Return [X, Y] of the center of cell containing provided text 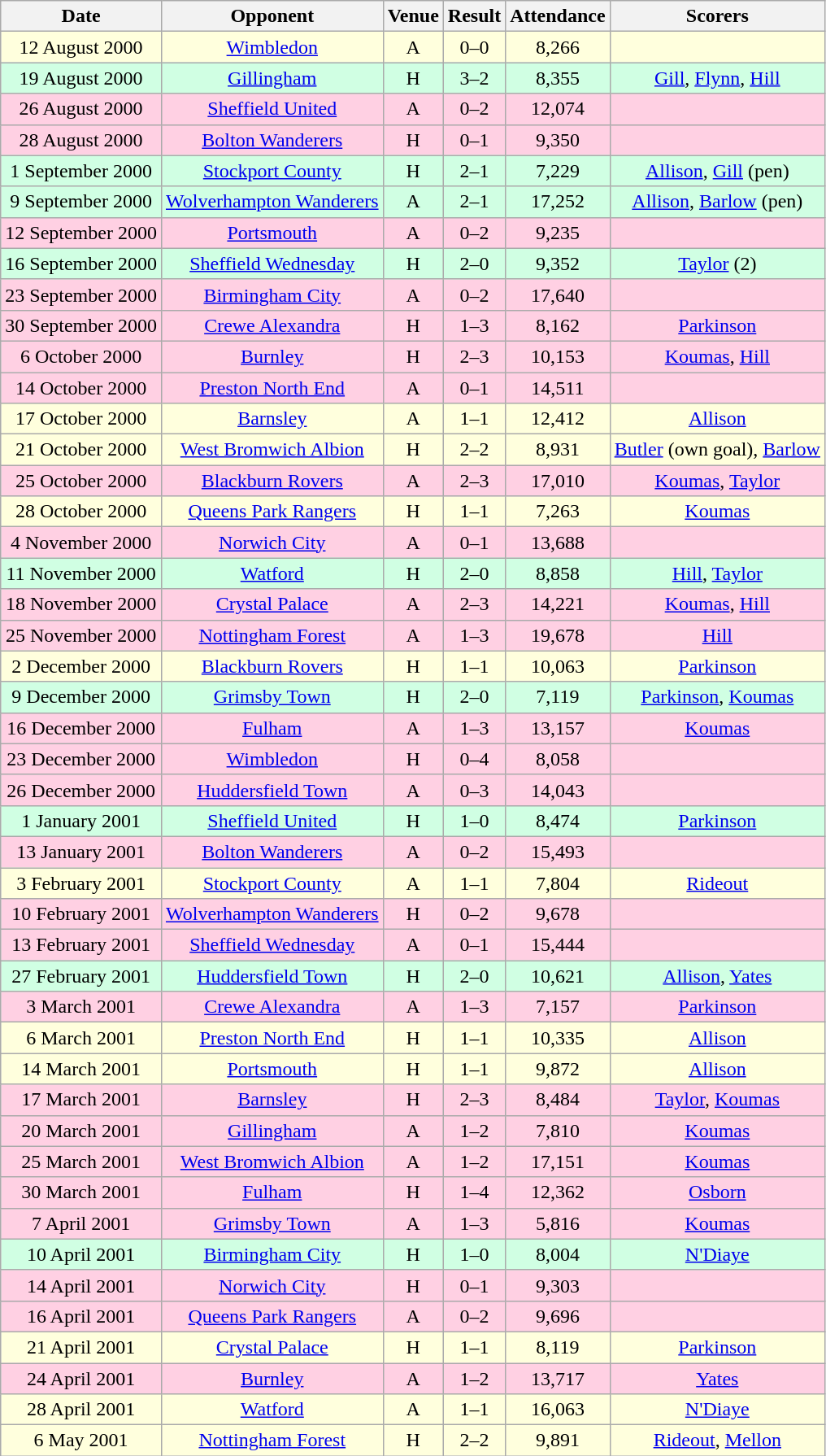
9,350 [558, 140]
Taylor (2) [717, 264]
9,678 [558, 914]
21 April 2001 [81, 1347]
10 April 2001 [81, 1254]
30 September 2000 [81, 325]
Hill, Taylor [717, 573]
17,640 [558, 294]
Scorers [717, 16]
13 January 2001 [81, 852]
8,162 [558, 325]
15,444 [558, 945]
10,153 [558, 356]
13 February 2001 [81, 945]
9,696 [558, 1316]
7,157 [558, 1007]
20 March 2001 [81, 1131]
19,678 [558, 635]
Allison, Yates [717, 976]
3–2 [474, 78]
10,621 [558, 976]
13,717 [558, 1379]
19 August 2000 [81, 78]
17 October 2000 [81, 419]
Attendance [558, 16]
9 September 2000 [81, 202]
Allison, Barlow (pen) [717, 202]
Yates [717, 1379]
Rideout [717, 883]
14,221 [558, 604]
30 March 2001 [81, 1192]
7,804 [558, 883]
23 December 2000 [81, 759]
9,891 [558, 1441]
1 January 2001 [81, 821]
8,004 [558, 1254]
Koumas, Taylor [717, 481]
17 March 2001 [81, 1100]
4 November 2000 [81, 543]
14,043 [558, 790]
8,474 [558, 821]
7,119 [558, 697]
13,688 [558, 543]
10,335 [558, 1038]
Parkinson, Koumas [717, 697]
16 December 2000 [81, 728]
3 March 2001 [81, 1007]
9,303 [558, 1285]
7,810 [558, 1131]
Venue [413, 16]
Gill, Flynn, Hill [717, 78]
3 February 2001 [81, 883]
18 November 2000 [81, 604]
11 November 2000 [81, 573]
28 April 2001 [81, 1410]
0–3 [474, 790]
28 October 2000 [81, 512]
27 February 2001 [81, 976]
6 March 2001 [81, 1038]
9,352 [558, 264]
23 September 2000 [81, 294]
8,266 [558, 47]
14 March 2001 [81, 1069]
21 October 2000 [81, 450]
28 August 2000 [81, 140]
10 February 2001 [81, 914]
Hill [717, 635]
14,511 [558, 388]
7,229 [558, 171]
25 November 2000 [81, 635]
17,010 [558, 481]
6 October 2000 [81, 356]
16,063 [558, 1410]
7 April 2001 [81, 1223]
14 October 2000 [81, 388]
15,493 [558, 852]
6 May 2001 [81, 1441]
16 April 2001 [81, 1316]
26 December 2000 [81, 790]
Butler (own goal), Barlow [717, 450]
Osborn [717, 1192]
1 September 2000 [81, 171]
Taylor, Koumas [717, 1100]
8,931 [558, 450]
9,872 [558, 1069]
Opponent [272, 16]
13,157 [558, 728]
12 August 2000 [81, 47]
5,816 [558, 1223]
Rideout, Mellon [717, 1441]
8,484 [558, 1100]
8,355 [558, 78]
10,063 [558, 666]
2 December 2000 [81, 666]
0–0 [474, 47]
8,119 [558, 1347]
12,074 [558, 109]
Result [474, 16]
9 December 2000 [81, 697]
17,151 [558, 1162]
8,858 [558, 573]
7,263 [558, 512]
12 September 2000 [81, 233]
9,235 [558, 233]
16 September 2000 [81, 264]
25 October 2000 [81, 481]
1–4 [474, 1192]
Allison, Gill (pen) [717, 171]
8,058 [558, 759]
14 April 2001 [81, 1285]
12,412 [558, 419]
Date [81, 16]
25 March 2001 [81, 1162]
12,362 [558, 1192]
17,252 [558, 202]
24 April 2001 [81, 1379]
0–4 [474, 759]
26 August 2000 [81, 109]
